Return the [x, y] coordinate for the center point of the cell that contains the specified text.  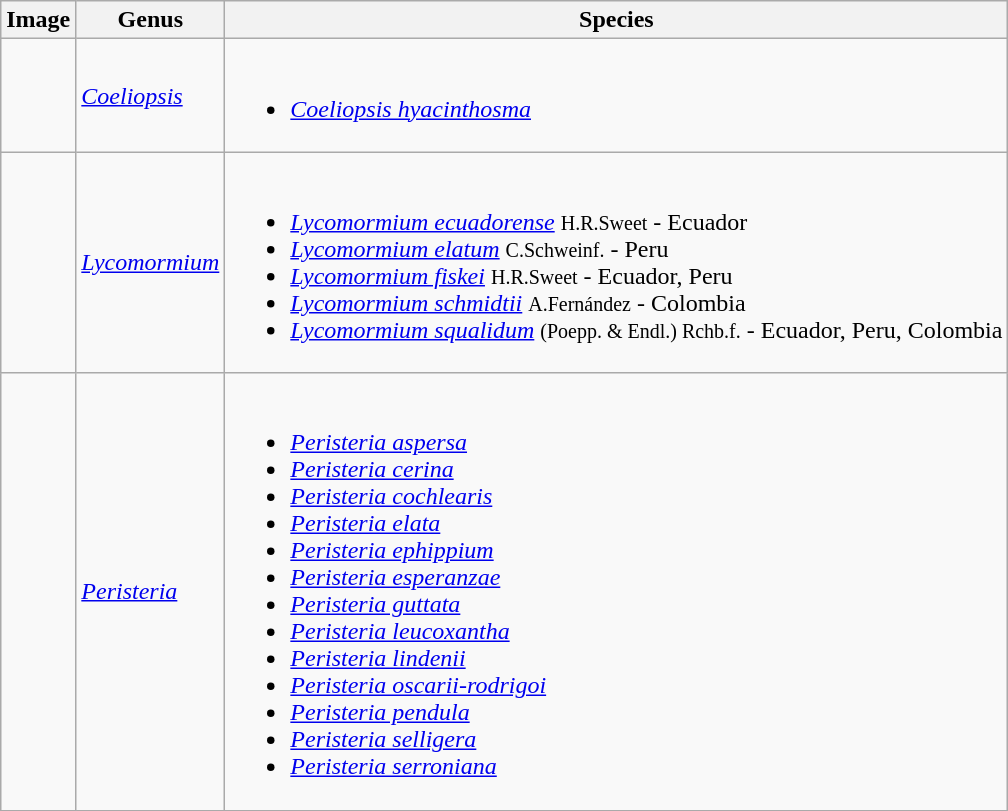
Coeliopsis [150, 96]
Peristeria [150, 592]
Species [616, 20]
Image [38, 20]
Lycomormium [150, 262]
Genus [150, 20]
Coeliopsis hyacinthosma [616, 96]
